For the text-containing cell, return its midpoint in (X, Y) coordinate format. 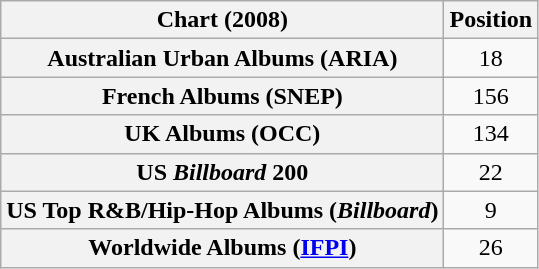
Position (491, 20)
18 (491, 58)
French Albums (SNEP) (222, 96)
22 (491, 172)
9 (491, 210)
US Billboard 200 (222, 172)
26 (491, 248)
Chart (2008) (222, 20)
Worldwide Albums (IFPI) (222, 248)
156 (491, 96)
US Top R&B/Hip-Hop Albums (Billboard) (222, 210)
134 (491, 134)
UK Albums (OCC) (222, 134)
Australian Urban Albums (ARIA) (222, 58)
